Return the (X, Y) coordinate for the center point of the cell that contains the specified text.  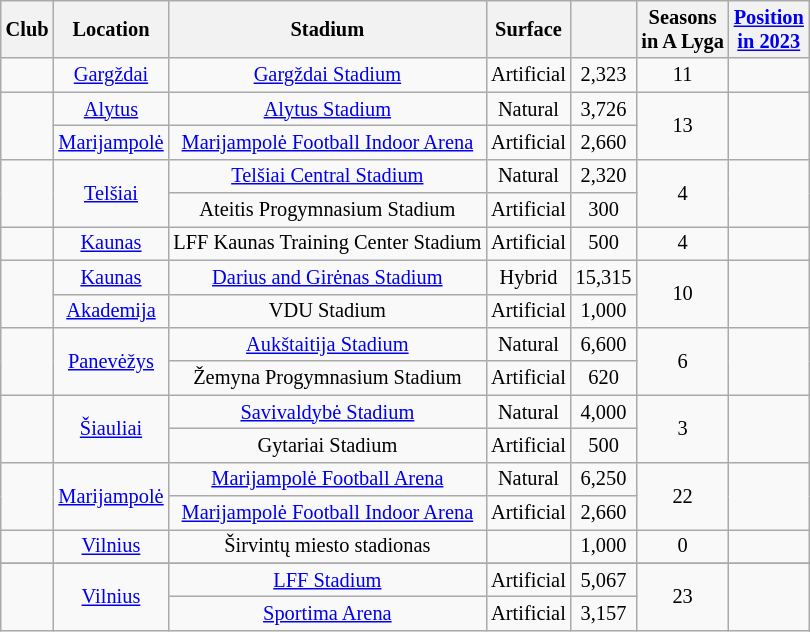
VDU Stadium (327, 311)
Marijampolė Football Arena (327, 479)
Club (28, 29)
Žemyna Progymnasium Stadium (327, 378)
620 (604, 378)
Panevėžys (110, 360)
Širvintų miesto stadionas (327, 546)
4,000 (604, 412)
2,323 (604, 75)
Savivaldybė Stadium (327, 412)
10 (682, 294)
Gytariai Stadium (327, 445)
13 (682, 126)
Surface (528, 29)
3,157 (604, 613)
Telšiai (110, 192)
300 (604, 210)
Location (110, 29)
Akademija (110, 311)
LFF Stadium (327, 580)
Position in 2023 (769, 29)
Alytus (110, 109)
11 (682, 75)
6,250 (604, 479)
6,600 (604, 344)
Darius and Girėnas Stadium (327, 277)
15,315 (604, 277)
Sportima Arena (327, 613)
Alytus Stadium (327, 109)
Hybrid (528, 277)
Šiauliai (110, 428)
0 (682, 546)
Telšiai Central Stadium (327, 176)
2,320 (604, 176)
Aukštaitija Stadium (327, 344)
22 (682, 496)
6 (682, 360)
Gargždai Stadium (327, 75)
Ateitis Progymnasium Stadium (327, 210)
23 (682, 596)
5,067 (604, 580)
Gargždai (110, 75)
3 (682, 428)
3,726 (604, 109)
Seasons in A Lyga (682, 29)
Stadium (327, 29)
LFF Kaunas Training Center Stadium (327, 243)
